For the text-containing cell, return its midpoint in (X, Y) coordinate format. 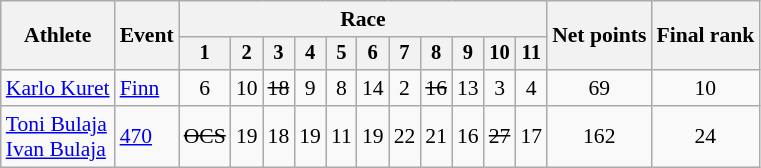
5 (342, 54)
7 (405, 54)
Net points (599, 36)
Finn (147, 88)
Final rank (705, 36)
Toni BulajaIvan Bulaja (58, 136)
Event (147, 36)
Karlo Kuret (58, 88)
Race (363, 19)
13 (468, 88)
OCS (205, 136)
Athlete (58, 36)
162 (599, 136)
21 (436, 136)
27 (500, 136)
14 (373, 88)
470 (147, 136)
24 (705, 136)
22 (405, 136)
69 (599, 88)
1 (205, 54)
17 (531, 136)
